From the cell containing the given text, extract its center point as (X, Y) coordinate. 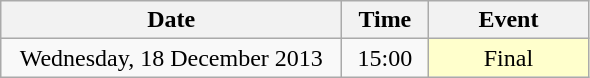
Date (172, 20)
Final (508, 58)
Event (508, 20)
Wednesday, 18 December 2013 (172, 58)
15:00 (385, 58)
Time (385, 20)
